For the text-containing cell, return its midpoint in (x, y) coordinate format. 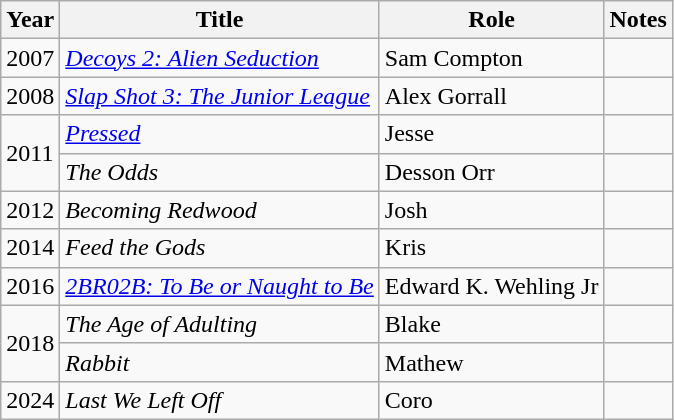
Edward K. Wehling Jr (492, 286)
The Age of Adulting (220, 324)
Desson Orr (492, 172)
2011 (30, 153)
Becoming Redwood (220, 210)
2024 (30, 400)
2014 (30, 248)
Role (492, 20)
Pressed (220, 134)
Notes (638, 20)
Year (30, 20)
Josh (492, 210)
Blake (492, 324)
Decoys 2: Alien Seduction (220, 58)
The Odds (220, 172)
Title (220, 20)
2012 (30, 210)
2007 (30, 58)
Coro (492, 400)
Kris (492, 248)
2008 (30, 96)
2016 (30, 286)
Sam Compton (492, 58)
Last We Left Off (220, 400)
2BR02B: To Be or Naught to Be (220, 286)
Alex Gorrall (492, 96)
Rabbit (220, 362)
Mathew (492, 362)
Slap Shot 3: The Junior League (220, 96)
2018 (30, 343)
Jesse (492, 134)
Feed the Gods (220, 248)
